Pinpoint the cell where the given text exists, returning its [x, y] midpoint coordinate. 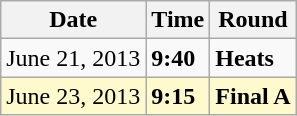
9:40 [178, 58]
Final A [253, 96]
June 23, 2013 [74, 96]
Heats [253, 58]
9:15 [178, 96]
June 21, 2013 [74, 58]
Date [74, 20]
Time [178, 20]
Round [253, 20]
